For the text-containing cell, return its midpoint in (X, Y) coordinate format. 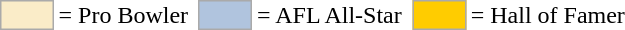
= AFL All-Star (330, 15)
= Pro Bowler (124, 15)
